Identify which cell holds the provided text, then report its [X, Y] central coordinate. 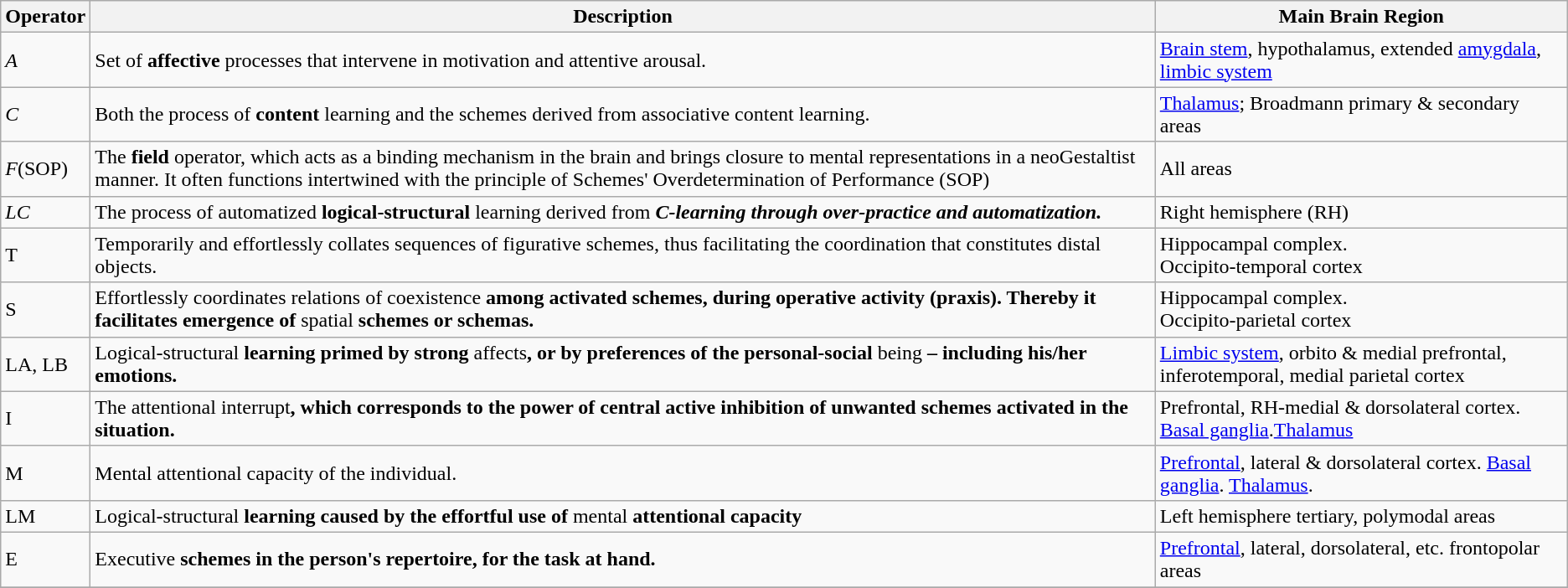
Right hemisphere (RH) [1361, 212]
The process of automatized logical-structural learning derived from C-learning through over-practice and automatization. [623, 212]
LA, LB [45, 364]
Logical-structural learning caused by the effortful use of mental attentional capacity [623, 516]
E [45, 560]
Hippocampal complex.Occipito-temporal cortex [1361, 255]
F(SOP) [45, 169]
The attentional interrupt, which corresponds to the power of central active inhibition of unwanted schemes activated in the situation. [623, 419]
Description [623, 17]
Operator [45, 17]
Thalamus; Broadmann primary & secondary areas [1361, 114]
Prefrontal, RH-medial & dorsolateral cortex. Basal ganglia.Thalamus [1361, 419]
Temporarily and effortlessly collates sequences of figurative schemes, thus facilitating the coordination that constitutes distal objects. [623, 255]
Prefrontal, lateral, dorsolateral, etc. frontopolar areas [1361, 560]
I [45, 419]
Logical-structural learning primed by strong affects, or by preferences of the personal-social being – including his/her emotions. [623, 364]
LM [45, 516]
Main Brain Region [1361, 17]
LC [45, 212]
Brain stem, hypothalamus, extended amygdala, limbic system [1361, 60]
S [45, 310]
M [45, 472]
Executive schemes in the person's repertoire, for the task at hand. [623, 560]
T [45, 255]
A [45, 60]
Prefrontal, lateral & dorsolateral cortex. Basal ganglia. Thalamus. [1361, 472]
Hippocampal complex.Occipito-parietal cortex [1361, 310]
Set of affective processes that intervene in motivation and attentive arousal. [623, 60]
All areas [1361, 169]
Both the process of content learning and the schemes derived from associative content learning. [623, 114]
Limbic system, orbito & medial prefrontal, inferotemporal, medial parietal cortex [1361, 364]
Mental attentional capacity of the individual. [623, 472]
Left hemisphere tertiary, polymodal areas [1361, 516]
C [45, 114]
